Output the [X, Y] coordinate of the center of the cell containing the given text.  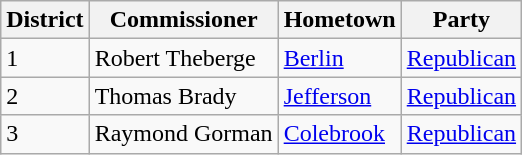
Hometown [340, 20]
Commissioner [184, 20]
Party [461, 20]
3 [45, 134]
District [45, 20]
Jefferson [340, 96]
Colebrook [340, 134]
Robert Theberge [184, 58]
Raymond Gorman [184, 134]
2 [45, 96]
Thomas Brady [184, 96]
1 [45, 58]
Berlin [340, 58]
